Detect which cell encompasses the target text, then output its [X, Y] center coordinate. 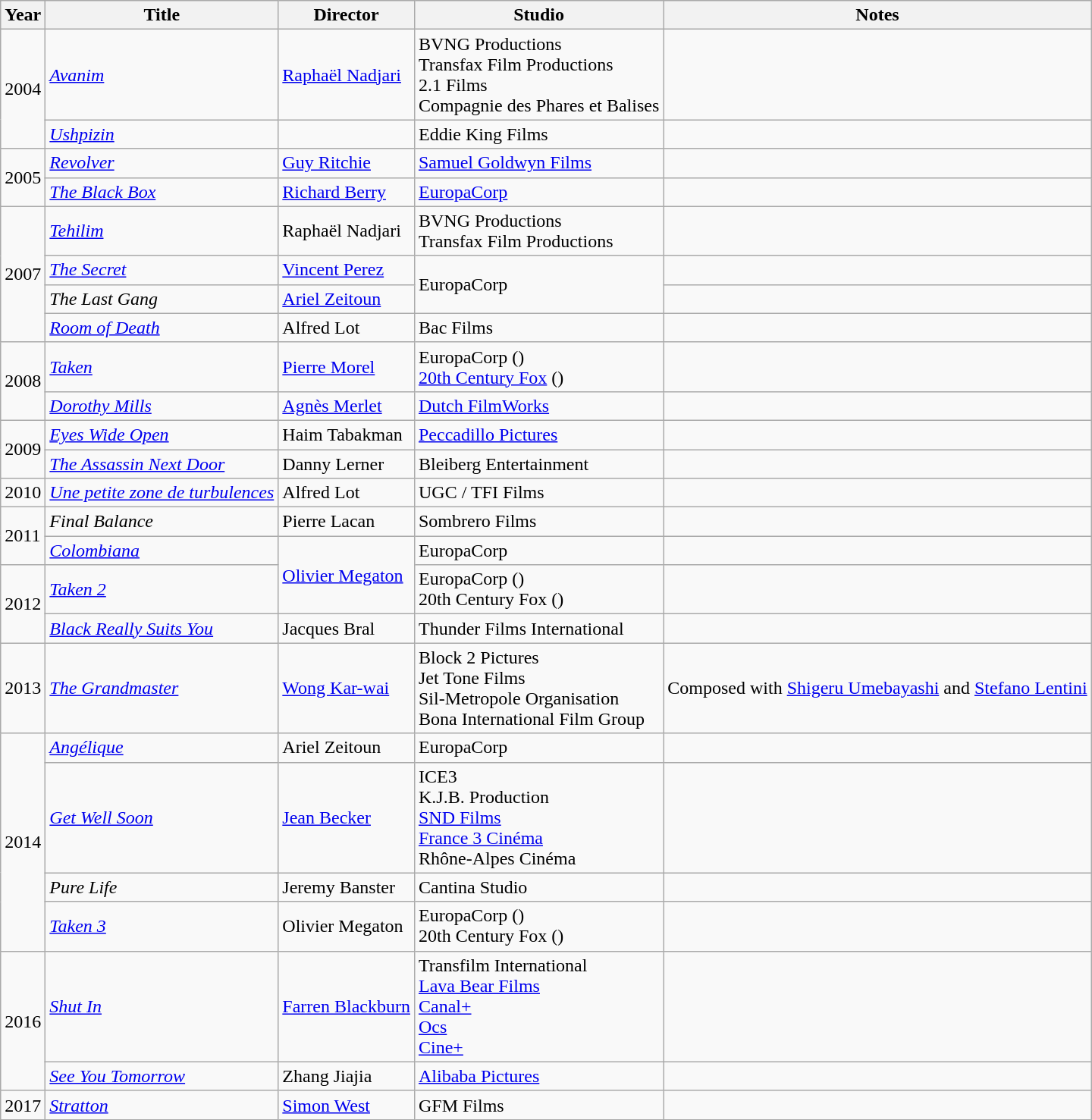
Agnès Merlet [347, 406]
Jacques Bral [347, 629]
2016 [23, 1021]
Composed with Shigeru Umebayashi and Stefano Lentini [877, 689]
Peccadillo Pictures [538, 435]
UGC / TFI Films [538, 493]
Thunder Films International [538, 629]
Jean Becker [347, 817]
2007 [23, 275]
Revolver [162, 163]
Vincent Perez [347, 270]
Alibaba Pictures [538, 1076]
Taken 3 [162, 927]
2012 [23, 604]
See You Tomorrow [162, 1076]
2004 [23, 89]
Director [347, 15]
Studio [538, 15]
Simon West [347, 1105]
Jeremy Banster [347, 887]
BVNG ProductionsTransfax Film Productions [538, 231]
Cantina Studio [538, 887]
Final Balance [162, 522]
Avanim [162, 74]
2009 [23, 449]
Une petite zone de turbulences [162, 493]
Pierre Morel [347, 367]
Ushpizin [162, 134]
Guy Ritchie [347, 163]
Taken 2 [162, 590]
Angélique [162, 748]
Block 2 PicturesJet Tone FilmsSil-Metropole OrganisationBona International Film Group [538, 689]
Eddie King Films [538, 134]
Get Well Soon [162, 817]
Dutch FilmWorks [538, 406]
Year [23, 15]
Zhang Jiajia [347, 1076]
Wong Kar-wai [347, 689]
Pierre Lacan [347, 522]
ICE3 K.J.B. Production SND Films France 3 Cinéma Rhône-Alpes Cinéma [538, 817]
2014 [23, 842]
Stratton [162, 1105]
Colombiana [162, 551]
Sombrero Films [538, 522]
The Black Box [162, 192]
Samuel Goldwyn Films [538, 163]
Pure Life [162, 887]
Notes [877, 15]
2011 [23, 536]
Room of Death [162, 328]
BVNG ProductionsTransfax Film Productions2.1 FilmsCompagnie des Phares et Balises [538, 74]
Title [162, 15]
The Secret [162, 270]
The Last Gang [162, 299]
The Assassin Next Door [162, 463]
Taken [162, 367]
Black Really Suits You [162, 629]
Dorothy Mills [162, 406]
Danny Lerner [347, 463]
The Grandmaster [162, 689]
2013 [23, 689]
Transfilm InternationalLava Bear FilmsCanal+OcsCine+ [538, 1006]
Bleiberg Entertainment [538, 463]
2005 [23, 177]
2010 [23, 493]
Bac Films [538, 328]
2008 [23, 381]
Tehilim [162, 231]
2017 [23, 1105]
Eyes Wide Open [162, 435]
Shut In [162, 1006]
GFM Films [538, 1105]
Richard Berry [347, 192]
Farren Blackburn [347, 1006]
Haim Tabakman [347, 435]
